Extract the [x, y] coordinate from the center of the cell holding the provided text.  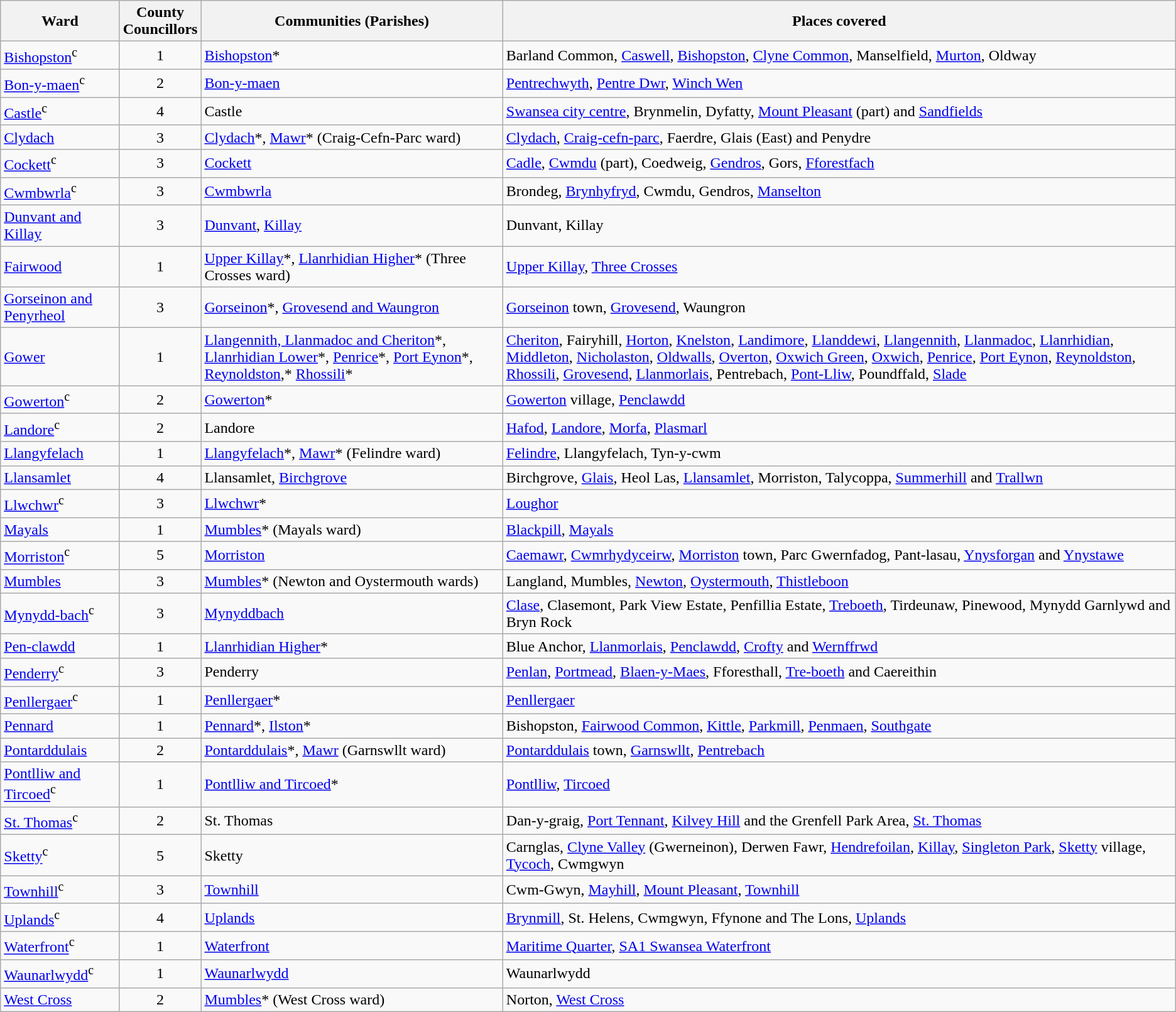
Mumbles* (West Cross ward) [352, 999]
Townhillc [60, 890]
Morriston [352, 555]
Townhill [352, 890]
Castlec [60, 112]
Pontarddulais town, Garnswllt, Pentrebach [839, 750]
Llangyfelach*, Mawr* (Felindre ward) [352, 454]
Landorec [60, 427]
Cwm-Gwyn, Mayhill, Mount Pleasant, Townhill [839, 890]
Landore [352, 427]
Skettyc [60, 856]
Llwchwr* [352, 504]
Uplandsc [60, 917]
Brondeg, Brynhyfryd, Cwmdu, Gendros, Manselton [839, 191]
Upper Killay, Three Crosses [839, 266]
Bon-y-maenc [60, 83]
Bon-y-maen [352, 83]
Penderryc [60, 672]
Cadle, Cwmdu (part), Coedweig, Gendros, Gors, Fforestfach [839, 163]
Llwchwrc [60, 504]
Gowerton village, Penclawdd [839, 400]
Pontlliw, Tircoed [839, 785]
Clase, Clasemont, Park View Estate, Penfillia Estate, Treboeth, Tirdeunaw, Pinewood, Mynydd Garnlywd and Bryn Rock [839, 613]
Clydach, Craig-cefn-parc, Faerdre, Glais (East) and Penydre [839, 137]
Waunarlwyddc [60, 974]
Blue Anchor, Llanmorlais, Penclawdd, Crofty and Wernffrwd [839, 646]
Maritime Quarter, SA1 Swansea Waterfront [839, 946]
Caemawr, Cwmrhydyceirw, Morriston town, Parc Gwernfadog, Pant-lasau, Ynysforgan and Ynystawe [839, 555]
Ward [60, 21]
Penllergaer [839, 700]
Gowertonc [60, 400]
Llansamlet, Birchgrove [352, 477]
Waterfront [352, 946]
Birchgrove, Glais, Heol Las, Llansamlet, Morriston, Talycoppa, Summerhill and Trallwn [839, 477]
Carnglas, Clyne Valley (Gwerneinon), Derwen Fawr, Hendrefoilan, Killay, Singleton Park, Sketty village, Tycoch, Cwmgwyn [839, 856]
Barland Common, Caswell, Bishopston, Clyne Common, Manselfield, Murton, Oldway [839, 55]
Communities (Parishes) [352, 21]
Llangennith, Llanmadoc and Cheriton*, Llanrhidian Lower*, Penrice*, Port Eynon*, Reynoldston,* Rhossili* [352, 357]
Llansamlet [60, 477]
Gorseinon*, Grovesend and Waungron [352, 308]
Penllergaerc [60, 700]
Waterfrontc [60, 946]
Bishopston* [352, 55]
Gorseinon town, Grovesend, Waungron [839, 308]
Places covered [839, 21]
Loughor [839, 504]
Penllergaer* [352, 700]
Castle [352, 112]
Clydach [60, 137]
West Cross [60, 999]
Gower [60, 357]
Upper Killay*, Llanrhidian Higher* (Three Crosses ward) [352, 266]
Mynyddbach [352, 613]
Morristonc [60, 555]
Gowerton* [352, 400]
Pennard*, Ilston* [352, 726]
Blackpill, Mayals [839, 530]
Cwmbwrla [352, 191]
Dunvant and Killay [60, 226]
Pontlliw and Tircoed* [352, 785]
Mumbles [60, 581]
Mynydd-bachc [60, 613]
Llangyfelach [60, 454]
Pontarddulais*, Mawr (Garnswllt ward) [352, 750]
Clydach*, Mawr* (Craig-Cefn-Parc ward) [352, 137]
Pennard [60, 726]
Pentrechwyth, Pentre Dwr, Winch Wen [839, 83]
Mumbles* (Mayals ward) [352, 530]
Penlan, Portmead, Blaen-y-Maes, Fforesthall, Tre-boeth and Caereithin [839, 672]
Cwmbwrlac [60, 191]
Llanrhidian Higher* [352, 646]
Pen-clawdd [60, 646]
Gorseinon and Penyrheol [60, 308]
Sketty [352, 856]
CountyCouncillors [160, 21]
Cockett [352, 163]
Norton, West Cross [839, 999]
Uplands [352, 917]
Hafod, Landore, Morfa, Plasmarl [839, 427]
Bishopston, Fairwood Common, Kittle, Parkmill, Penmaen, Southgate [839, 726]
St. Thomas [352, 820]
Cockettc [60, 163]
Pontarddulais [60, 750]
St. Thomasc [60, 820]
Penderry [352, 672]
Pontlliw and Tircoedc [60, 785]
Dan-y-graig, Port Tennant, Kilvey Hill and the Grenfell Park Area, St. Thomas [839, 820]
Fairwood [60, 266]
Mumbles* (Newton and Oystermouth wards) [352, 581]
Bishopstonc [60, 55]
Felindre, Llangyfelach, Tyn-y-cwm [839, 454]
Langland, Mumbles, Newton, Oystermouth, Thistleboon [839, 581]
Swansea city centre, Brynmelin, Dyfatty, Mount Pleasant (part) and Sandfields [839, 112]
Mayals [60, 530]
Brynmill, St. Helens, Cwmgwyn, Ffynone and The Lons, Uplands [839, 917]
